Detect which cell encompasses the target text, then output its [X, Y] center coordinate. 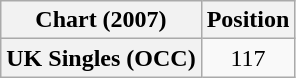
117 [248, 58]
UK Singles (OCC) [101, 58]
Position [248, 20]
Chart (2007) [101, 20]
